Identify which cell holds the provided text, then report its [x, y] central coordinate. 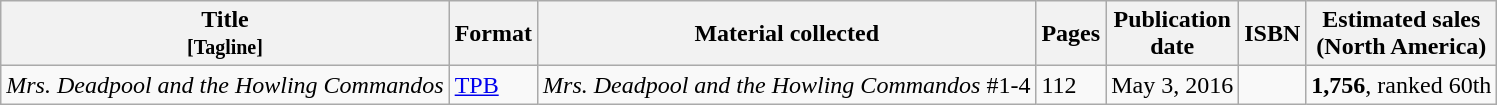
Publicationdate [1172, 34]
112 [1071, 85]
1,756, ranked 60th [1402, 85]
ISBN [1272, 34]
Format [493, 34]
May 3, 2016 [1172, 85]
TPB [493, 85]
Title[Tagline] [225, 34]
Material collected [787, 34]
Pages [1071, 34]
Mrs. Deadpool and the Howling Commandos [225, 85]
Mrs. Deadpool and the Howling Commandos #1-4 [787, 85]
Estimated sales(North America) [1402, 34]
